Determine the [x, y] coordinate at the center of the cell enclosing the given text.  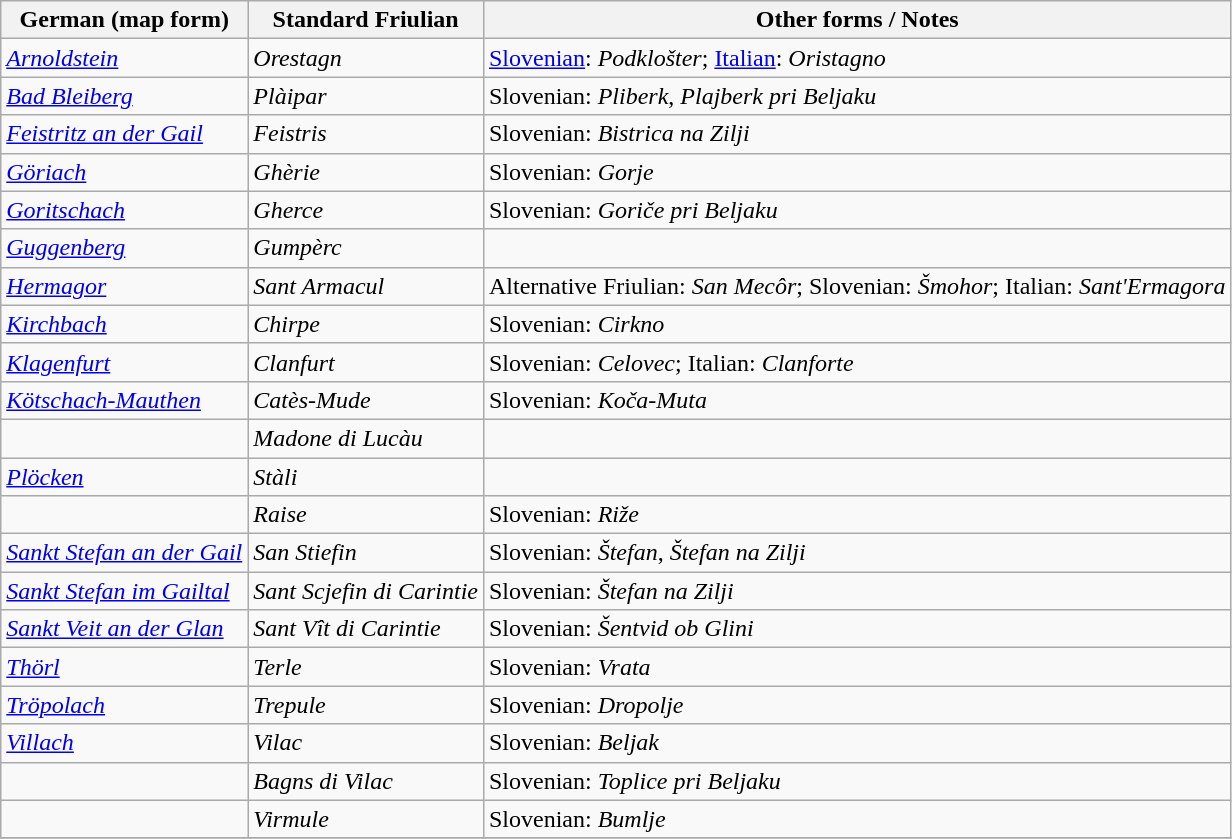
Chirpe [366, 324]
Slovenian: Cirkno [856, 324]
Gherce [366, 210]
Sankt Stefan an der Gail [124, 553]
Arnoldstein [124, 58]
Bad Bleiberg [124, 96]
Kirchbach [124, 324]
Slovenian: Beljak [856, 743]
Sankt Veit an der Glan [124, 629]
Other forms / Notes [856, 20]
Ghèrie [366, 172]
Slovenian: Vrata [856, 667]
Klagenfurt [124, 362]
Stàli [366, 477]
Feistris [366, 134]
Plöcken [124, 477]
Slovenian: Podklošter; Italian: Oristagno [856, 58]
Slovenian: Bistrica na Zilji [856, 134]
Hermagor [124, 286]
Plàipar [366, 96]
Standard Friulian [366, 20]
Clanfurt [366, 362]
Goritschach [124, 210]
Kötschach-Mauthen [124, 400]
Guggenberg [124, 248]
Trepule [366, 705]
Feistritz an der Gail [124, 134]
Bagns di Vilac [366, 781]
Sant Scjefin di Carintie [366, 591]
Göriach [124, 172]
Slovenian: Koča-Muta [856, 400]
Sant Vît di Carintie [366, 629]
San Stiefin [366, 553]
Slovenian: Štefan na Zilji [856, 591]
Catès-Mude [366, 400]
Terle [366, 667]
Vilac [366, 743]
Slovenian: Šentvid ob Glini [856, 629]
Alternative Friulian: San Mecôr; Slovenian: Šmohor; Italian: Sant'Ermagora [856, 286]
Thörl [124, 667]
Orestagn [366, 58]
Slovenian: Celovec; Italian: Clanforte [856, 362]
Slovenian: Toplice pri Beljaku [856, 781]
Gumpèrc [366, 248]
Slovenian: Goriče pri Beljaku [856, 210]
Raise [366, 515]
Slovenian: Štefan, Štefan na Zilji [856, 553]
Sankt Stefan im Gailtal [124, 591]
Slovenian: Gorje [856, 172]
Slovenian: Dropolje [856, 705]
Slovenian: Riže [856, 515]
Villach [124, 743]
Virmule [366, 819]
German (map form) [124, 20]
Tröpolach [124, 705]
Sant Armacul [366, 286]
Slovenian: Bumlje [856, 819]
Slovenian: Pliberk, Plajberk pri Beljaku [856, 96]
Madone di Lucàu [366, 438]
